Provide the [X, Y] coordinate of the cell's center where the given text is located.  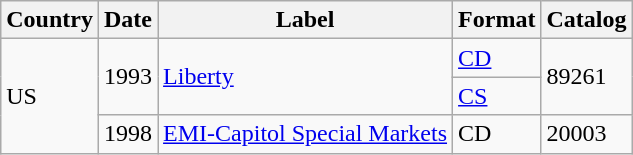
Liberty [306, 77]
Catalog [586, 20]
EMI-Capitol Special Markets [306, 134]
20003 [586, 134]
89261 [586, 77]
US [50, 96]
Format [497, 20]
Label [306, 20]
1993 [128, 77]
CS [497, 96]
Country [50, 20]
Date [128, 20]
1998 [128, 134]
